From the cell containing the given text, extract its center point as [X, Y] coordinate. 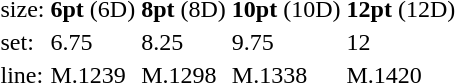
6.75 [93, 42]
8.25 [184, 42]
9.75 [286, 42]
